Identify which cell holds the provided text, then report its (X, Y) central coordinate. 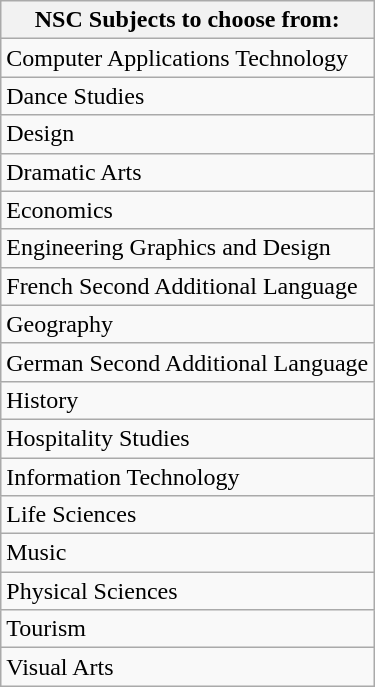
Geography (188, 324)
Engineering Graphics and Design (188, 248)
German Second Additional Language (188, 362)
History (188, 400)
Dance Studies (188, 96)
Tourism (188, 629)
NSC Subjects to choose from: (188, 20)
Hospitality Studies (188, 438)
Physical Sciences (188, 591)
Economics (188, 210)
Life Sciences (188, 515)
Design (188, 134)
Visual Arts (188, 667)
Dramatic Arts (188, 172)
Music (188, 553)
French Second Additional Language (188, 286)
Information Technology (188, 477)
Computer Applications Technology (188, 58)
